Output the [X, Y] coordinate of the center of the cell containing the given text.  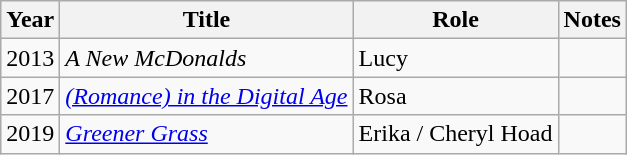
Notes [592, 20]
Role [456, 20]
2019 [30, 134]
Erika / Cheryl Hoad [456, 134]
2013 [30, 58]
Title [206, 20]
A New McDonalds [206, 58]
Greener Grass [206, 134]
Rosa [456, 96]
2017 [30, 96]
(Romance) in the Digital Age [206, 96]
Lucy [456, 58]
Year [30, 20]
